Determine the (X, Y) coordinate at the center of the cell enclosing the given text.  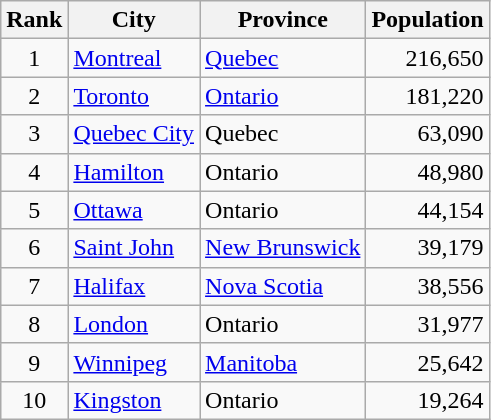
6 (34, 248)
181,220 (428, 96)
Montreal (134, 58)
Manitoba (283, 362)
Ottawa (134, 210)
216,650 (428, 58)
4 (34, 172)
31,977 (428, 324)
Halifax (134, 286)
2 (34, 96)
25,642 (428, 362)
Province (283, 20)
5 (34, 210)
48,980 (428, 172)
New Brunswick (283, 248)
Quebec City (134, 134)
London (134, 324)
Nova Scotia (283, 286)
7 (34, 286)
38,556 (428, 286)
10 (34, 400)
Kingston (134, 400)
9 (34, 362)
City (134, 20)
3 (34, 134)
39,179 (428, 248)
8 (34, 324)
Rank (34, 20)
44,154 (428, 210)
Population (428, 20)
Saint John (134, 248)
1 (34, 58)
Toronto (134, 96)
63,090 (428, 134)
Winnipeg (134, 362)
19,264 (428, 400)
Hamilton (134, 172)
